Scan for the cell matching the given text and deliver its (x, y) coordinate at center. 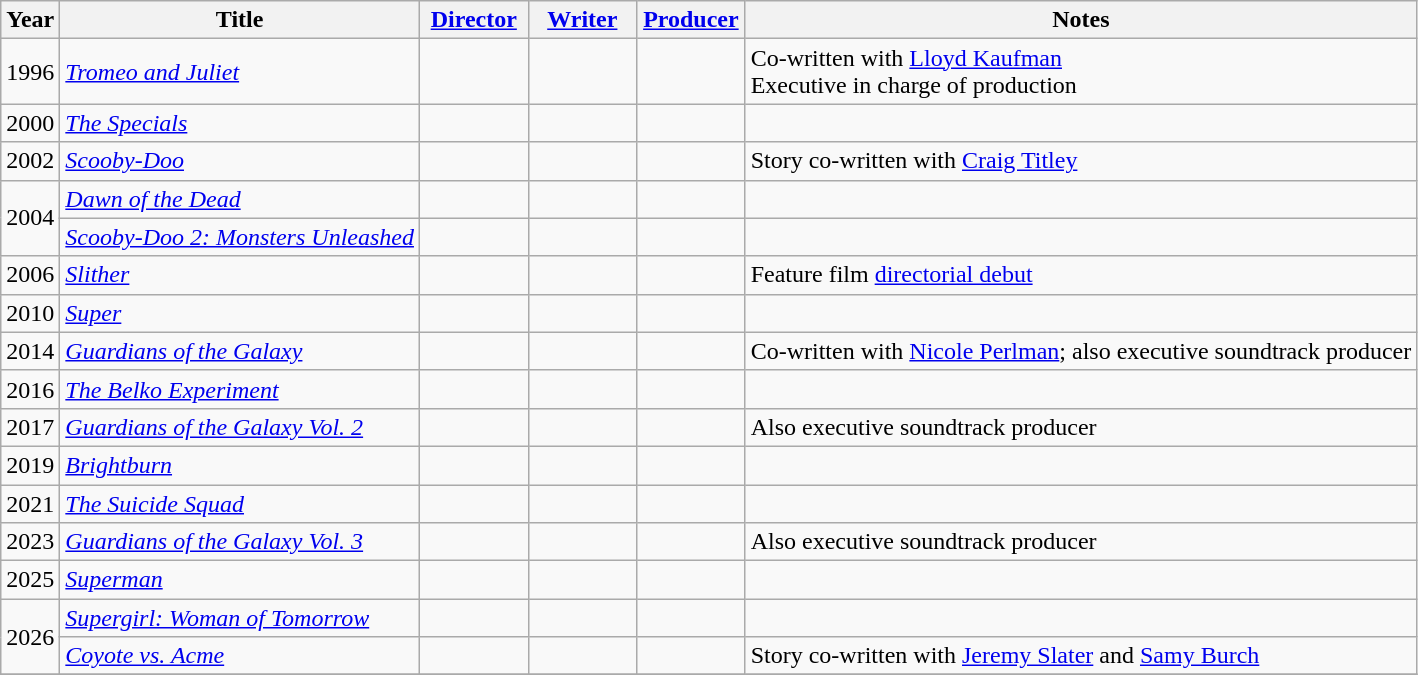
Dawn of the Dead (240, 199)
Co-written with Nicole Perlman; also executive soundtrack producer (1081, 351)
Producer (692, 20)
2006 (30, 275)
The Specials (240, 123)
Notes (1081, 20)
2017 (30, 427)
Writer (582, 20)
Story co-written with Jeremy Slater and Samy Burch (1081, 656)
Guardians of the Galaxy Vol. 2 (240, 427)
2025 (30, 580)
Scooby-Doo (240, 161)
Coyote vs. Acme (240, 656)
The Suicide Squad (240, 503)
Slither (240, 275)
Guardians of the Galaxy (240, 351)
The Belko Experiment (240, 389)
Year (30, 20)
2016 (30, 389)
Supergirl: Woman of Tomorrow (240, 618)
Co-written with Lloyd KaufmanExecutive in charge of production (1081, 72)
2021 (30, 503)
2002 (30, 161)
2004 (30, 218)
2014 (30, 351)
Super (240, 313)
Tromeo and Juliet (240, 72)
2023 (30, 542)
2026 (30, 637)
2000 (30, 123)
2010 (30, 313)
Feature film directorial debut (1081, 275)
Director (474, 20)
2019 (30, 465)
Guardians of the Galaxy Vol. 3 (240, 542)
Scooby-Doo 2: Monsters Unleashed (240, 237)
Superman (240, 580)
Brightburn (240, 465)
Story co-written with Craig Titley (1081, 161)
1996 (30, 72)
Title (240, 20)
